From the cell containing the given text, extract its center point as (x, y) coordinate. 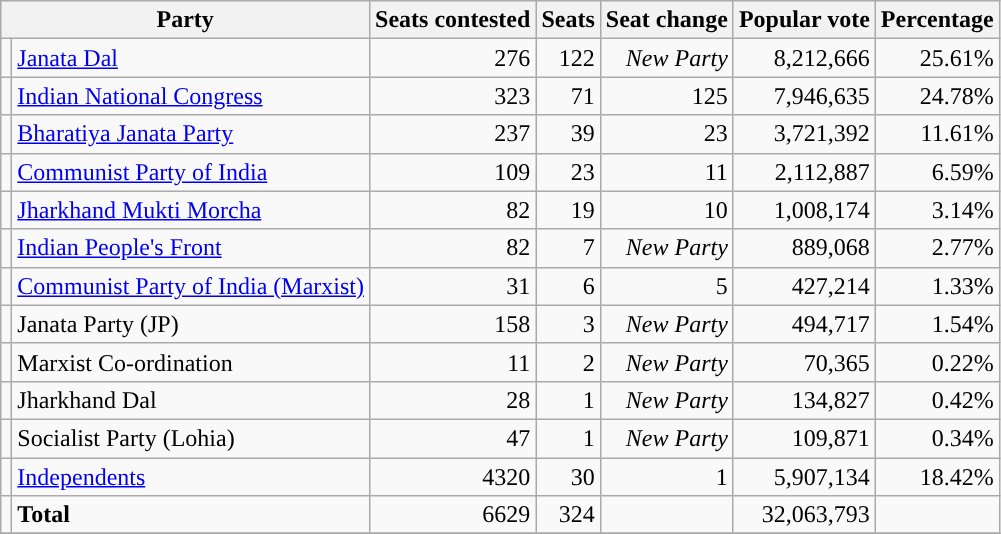
28 (453, 400)
Bharatiya Janata Party (191, 134)
Indian National Congress (191, 96)
1,008,174 (804, 210)
47 (453, 438)
323 (453, 96)
32,063,793 (804, 515)
11.61% (937, 134)
158 (453, 324)
3.14% (937, 210)
31 (453, 286)
39 (568, 134)
3,721,392 (804, 134)
2 (568, 362)
324 (568, 515)
Independents (191, 477)
1.33% (937, 286)
427,214 (804, 286)
70,365 (804, 362)
0.22% (937, 362)
0.42% (937, 400)
3 (568, 324)
122 (568, 58)
Seats contested (453, 20)
1.54% (937, 324)
Communist Party of India (Marxist) (191, 286)
276 (453, 58)
6.59% (937, 172)
4320 (453, 477)
8,212,666 (804, 58)
24.78% (937, 96)
0.34% (937, 438)
2.77% (937, 248)
10 (666, 210)
30 (568, 477)
Popular vote (804, 20)
71 (568, 96)
494,717 (804, 324)
125 (666, 96)
Seat change (666, 20)
Jharkhand Mukti Morcha (191, 210)
19 (568, 210)
6629 (453, 515)
Communist Party of India (191, 172)
2,112,887 (804, 172)
7 (568, 248)
18.42% (937, 477)
134,827 (804, 400)
Party (186, 20)
Jharkhand Dal (191, 400)
Janata Dal (191, 58)
25.61% (937, 58)
Total (191, 515)
Marxist Co-ordination (191, 362)
6 (568, 286)
237 (453, 134)
5 (666, 286)
889,068 (804, 248)
Socialist Party (Lohia) (191, 438)
5,907,134 (804, 477)
Seats (568, 20)
Janata Party (JP) (191, 324)
Indian People's Front (191, 248)
Percentage (937, 20)
109 (453, 172)
7,946,635 (804, 96)
109,871 (804, 438)
